From the cell containing the given text, extract its center point as [X, Y] coordinate. 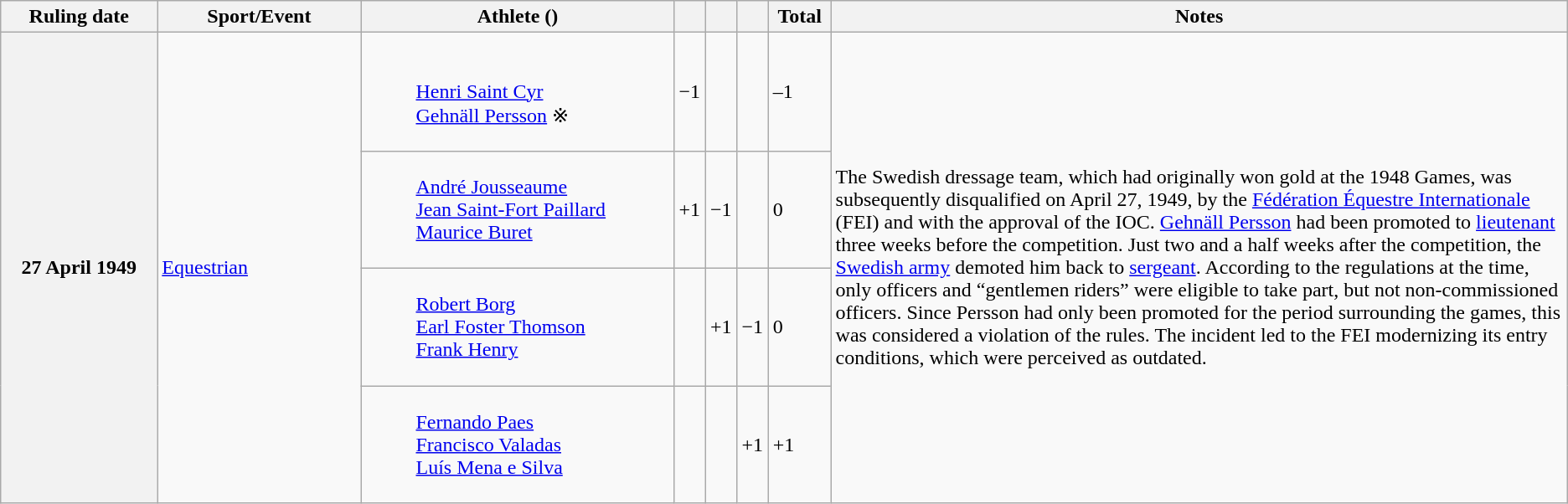
–1 [799, 92]
André JousseaumeJean Saint-Fort PaillardMaurice Buret [518, 209]
Equestrian [260, 268]
Ruling date [79, 17]
Athlete () [518, 17]
27 April 1949 [79, 268]
Fernando PaesFrancisco ValadasLuís Mena e Silva [518, 444]
Notes [1199, 17]
Robert BorgEarl Foster ThomsonFrank Henry [518, 327]
Henri Saint CyrGehnäll Persson ※ [518, 92]
Total [799, 17]
Sport/Event [260, 17]
